Locate the cell with the specified text and output its [x, y] center coordinate. 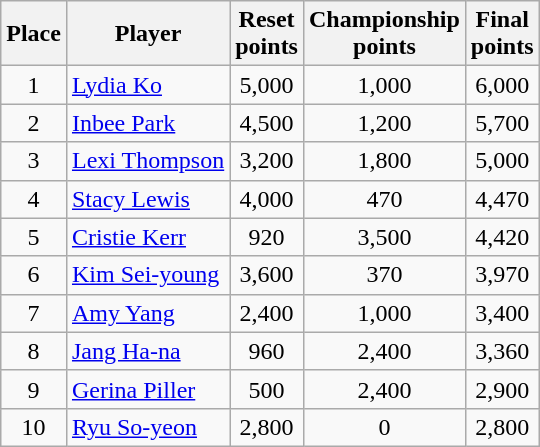
5 [34, 237]
Lexi Thompson [148, 161]
470 [384, 199]
1 [34, 85]
Stacy Lewis [148, 199]
6 [34, 275]
Gerina Piller [148, 389]
3,200 [267, 161]
Inbee Park [148, 123]
7 [34, 313]
1,800 [384, 161]
Championshippoints [384, 34]
4,000 [267, 199]
6,000 [502, 85]
3 [34, 161]
4,500 [267, 123]
5,700 [502, 123]
9 [34, 389]
2,900 [502, 389]
1,200 [384, 123]
920 [267, 237]
3,400 [502, 313]
500 [267, 389]
Player [148, 34]
Place [34, 34]
Resetpoints [267, 34]
3,500 [384, 237]
Lydia Ko [148, 85]
2 [34, 123]
0 [384, 427]
Amy Yang [148, 313]
4,420 [502, 237]
Finalpoints [502, 34]
370 [384, 275]
3,600 [267, 275]
960 [267, 351]
Kim Sei-young [148, 275]
3,970 [502, 275]
4,470 [502, 199]
10 [34, 427]
8 [34, 351]
Jang Ha-na [148, 351]
Cristie Kerr [148, 237]
Ryu So-yeon [148, 427]
4 [34, 199]
3,360 [502, 351]
